Return the (x, y) coordinate for the center point of the cell that contains the specified text.  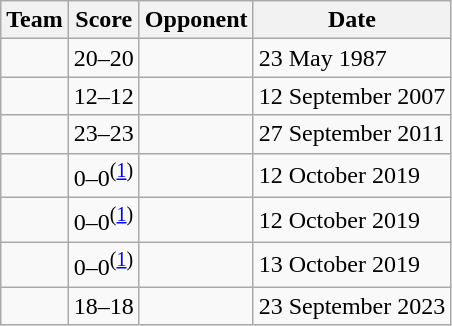
23 September 2023 (352, 306)
13 October 2019 (352, 264)
Score (104, 20)
23 May 1987 (352, 58)
Opponent (196, 20)
Date (352, 20)
27 September 2011 (352, 134)
12–12 (104, 96)
18–18 (104, 306)
Team (35, 20)
12 September 2007 (352, 96)
23–23 (104, 134)
20–20 (104, 58)
